Scan for the cell matching the given text and deliver its [X, Y] coordinate at center. 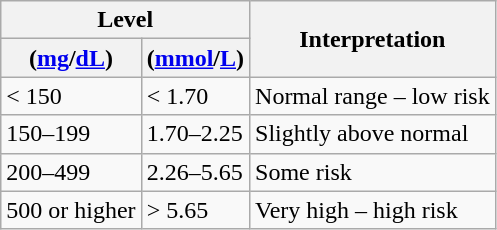
< 1.70 [195, 96]
Slightly above normal [373, 134]
500 or higher [71, 210]
> 5.65 [195, 210]
Interpretation [373, 39]
2.26–5.65 [195, 172]
(mmol/L) [195, 58]
1.70–2.25 [195, 134]
Some risk [373, 172]
< 150 [71, 96]
Very high – high risk [373, 210]
Normal range – low risk [373, 96]
(mg/dL) [71, 58]
150–199 [71, 134]
200–499 [71, 172]
Level [126, 20]
